Output the (X, Y) coordinate of the center of the cell containing the given text.  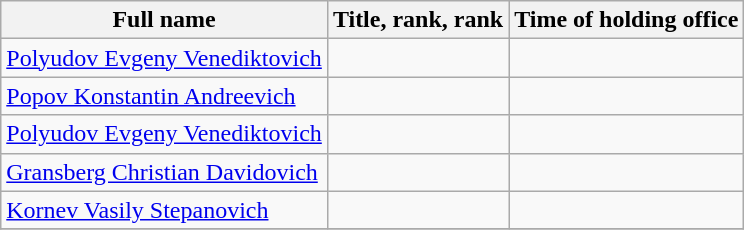
Title, rank, rank (418, 20)
Kornev Vasily Stepanovich (164, 210)
Full name (164, 20)
Time of holding office (626, 20)
Popov Konstantin Andreevich (164, 96)
Gransberg Christian Davidovich (164, 172)
